Scan for the cell matching the given text and deliver its [X, Y] coordinate at center. 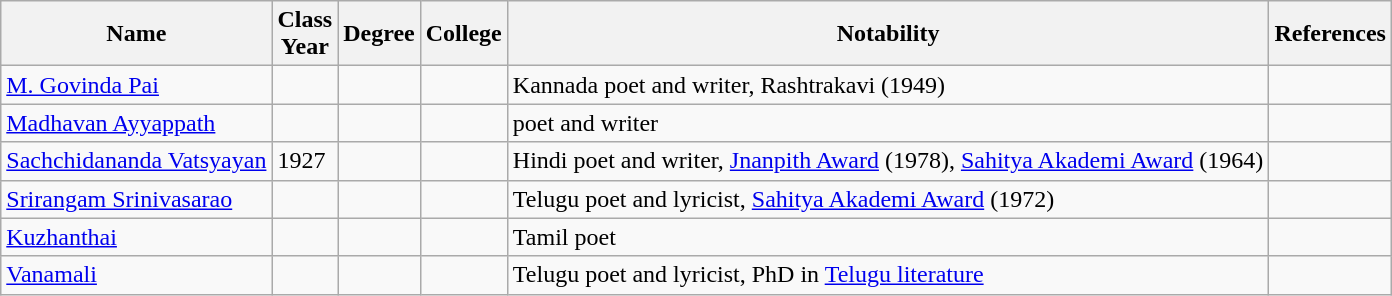
Srirangam Srinivasarao [136, 199]
Telugu poet and lyricist, PhD in Telugu literature [888, 275]
Degree [380, 34]
References [1330, 34]
Name [136, 34]
College [464, 34]
ClassYear [305, 34]
M. Govinda Pai [136, 85]
Telugu poet and lyricist, Sahitya Akademi Award (1972) [888, 199]
poet and writer [888, 123]
Kannada poet and writer, Rashtrakavi (1949) [888, 85]
Madhavan Ayyappath [136, 123]
Hindi poet and writer, Jnanpith Award (1978), Sahitya Akademi Award (1964) [888, 161]
Tamil poet [888, 237]
1927 [305, 161]
Kuzhanthai [136, 237]
Vanamali [136, 275]
Sachchidananda Vatsyayan [136, 161]
Notability [888, 34]
